Output the [X, Y] coordinate of the center of the cell containing the given text.  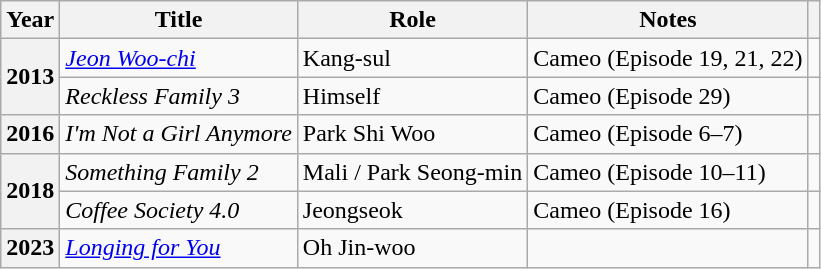
Cameo (Episode 6–7) [668, 134]
2023 [30, 248]
I'm Not a Girl Anymore [179, 134]
Cameo (Episode 19, 21, 22) [668, 58]
2013 [30, 77]
2018 [30, 191]
Coffee Society 4.0 [179, 210]
Mali / Park Seong-min [412, 172]
Title [179, 20]
Something Family 2 [179, 172]
Jeon Woo-chi [179, 58]
Park Shi Woo [412, 134]
Cameo (Episode 16) [668, 210]
Kang-sul [412, 58]
Notes [668, 20]
Cameo (Episode 10–11) [668, 172]
Reckless Family 3 [179, 96]
Oh Jin-woo [412, 248]
Role [412, 20]
Jeongseok [412, 210]
Cameo (Episode 29) [668, 96]
Longing for You [179, 248]
2016 [30, 134]
Year [30, 20]
Himself [412, 96]
